For the text-containing cell, return its midpoint in [x, y] coordinate format. 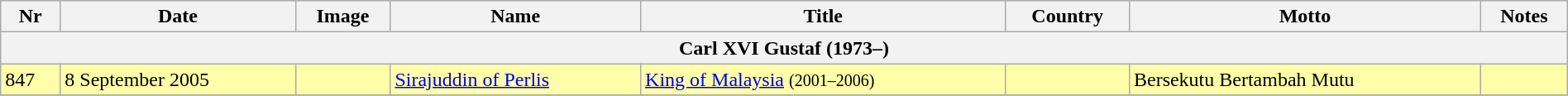
King of Malaysia (2001–2006) [824, 79]
847 [31, 79]
8 September 2005 [178, 79]
Notes [1523, 17]
Nr [31, 17]
Date [178, 17]
Country [1068, 17]
Motto [1305, 17]
Name [516, 17]
Sirajuddin of Perlis [516, 79]
Carl XVI Gustaf (1973–) [784, 48]
Title [824, 17]
Bersekutu Bertambah Mutu [1305, 79]
Image [342, 17]
